Search for the cell housing the specified text and yield its [x, y] center coordinate. 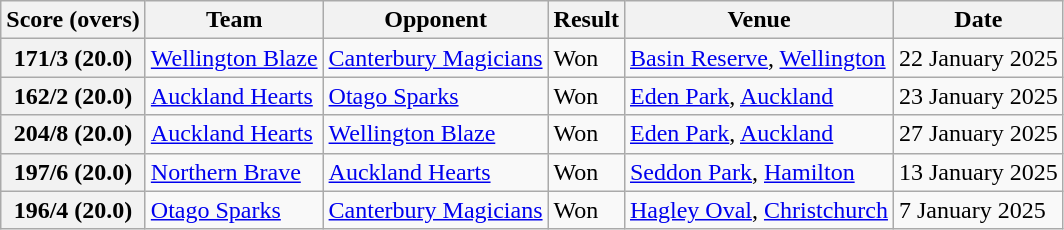
Result [586, 20]
Seddon Park, Hamilton [758, 172]
7 January 2025 [978, 210]
Score (overs) [74, 20]
Venue [758, 20]
Date [978, 20]
Team [234, 20]
Northern Brave [234, 172]
171/3 (20.0) [74, 58]
13 January 2025 [978, 172]
197/6 (20.0) [74, 172]
Hagley Oval, Christchurch [758, 210]
27 January 2025 [978, 134]
162/2 (20.0) [74, 96]
Opponent [436, 20]
Basin Reserve, Wellington [758, 58]
204/8 (20.0) [74, 134]
22 January 2025 [978, 58]
196/4 (20.0) [74, 210]
23 January 2025 [978, 96]
